Search for the cell housing the specified text and yield its [x, y] center coordinate. 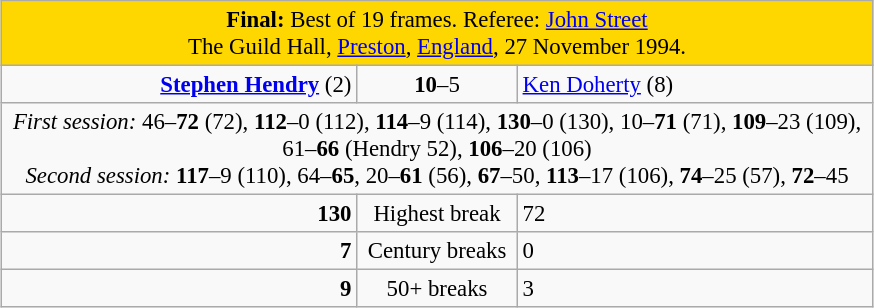
3 [695, 289]
50+ breaks [438, 289]
7 [179, 251]
0 [695, 251]
Ken Doherty (8) [695, 85]
130 [179, 214]
72 [695, 214]
Highest break [438, 214]
Century breaks [438, 251]
9 [179, 289]
Final: Best of 19 frames. Referee: John StreetThe Guild Hall, Preston, England, 27 November 1994. [437, 34]
Stephen Hendry (2) [179, 85]
10–5 [438, 85]
